Scan for the cell matching the given text and deliver its [x, y] coordinate at center. 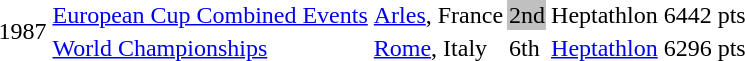
Heptathlon [605, 15]
European Cup Combined Events [210, 15]
Arles, France [438, 15]
2nd [528, 15]
